Return [X, Y] of the center of cell containing provided text 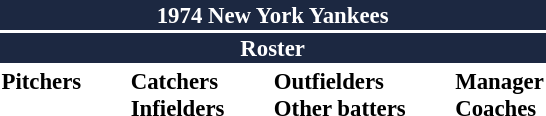
1974 New York Yankees [272, 15]
Roster [272, 48]
